Detect which cell encompasses the target text, then output its (x, y) center coordinate. 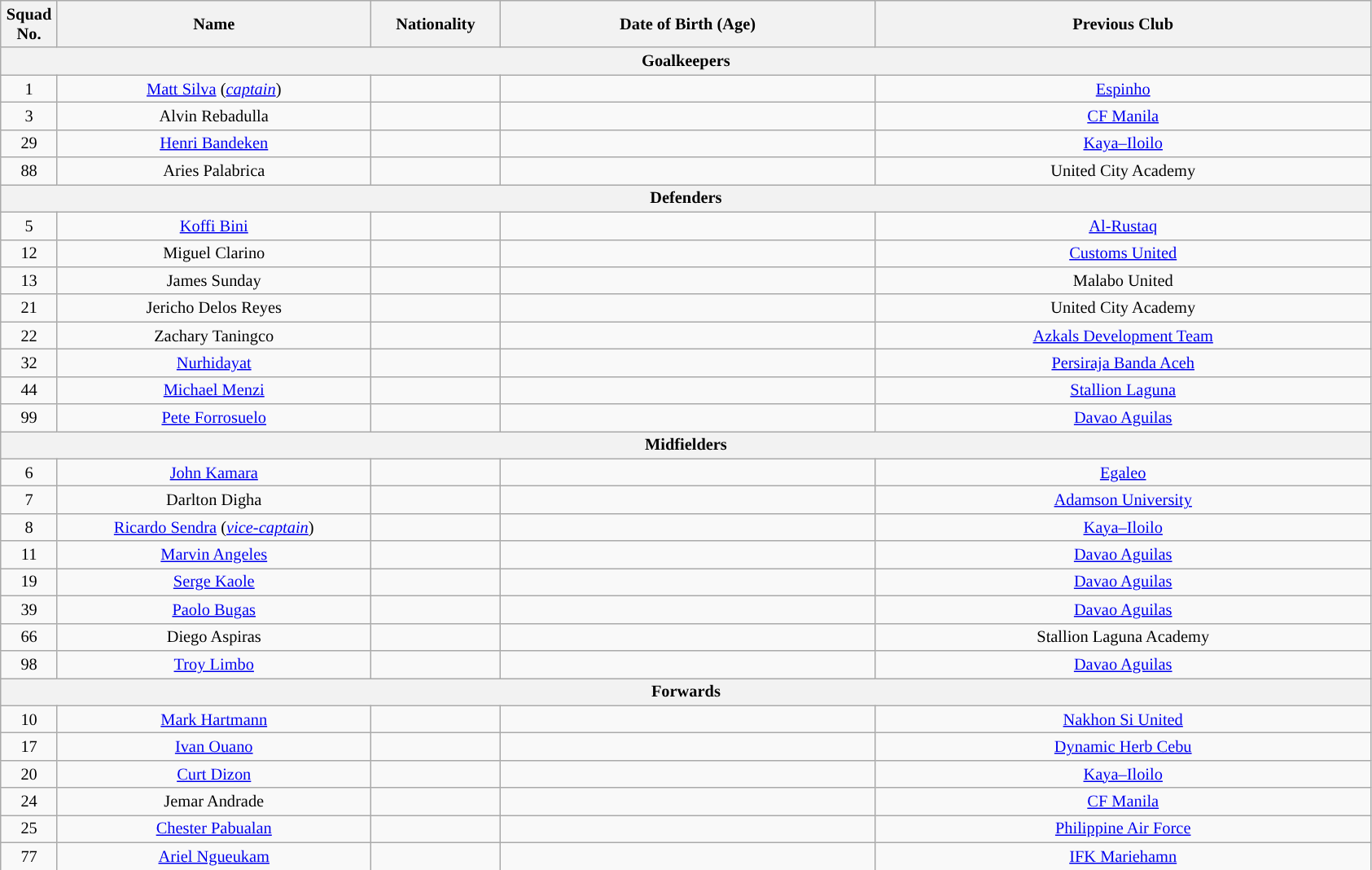
Miguel Clarino (213, 253)
10 (29, 719)
Defenders (686, 198)
Philippine Air Force (1123, 828)
Paolo Bugas (213, 609)
Name (213, 24)
Pete Forrosuelo (213, 418)
IFK Mariehamn (1123, 856)
Alvin Rebadulla (213, 116)
John Kamara (213, 472)
66 (29, 637)
29 (29, 143)
24 (29, 802)
James Sunday (213, 280)
Aries Palabrica (213, 171)
19 (29, 582)
7 (29, 499)
6 (29, 472)
Nationality (436, 24)
25 (29, 828)
8 (29, 527)
13 (29, 280)
17 (29, 746)
Goalkeepers (686, 61)
Serge Kaole (213, 582)
Egaleo (1123, 472)
Diego Aspiras (213, 637)
22 (29, 336)
Henri Bandeken (213, 143)
Troy Limbo (213, 664)
99 (29, 418)
Ariel Ngueukam (213, 856)
Marvin Angeles (213, 555)
88 (29, 171)
Matt Silva (captain) (213, 89)
Koffi Bini (213, 226)
Squad No. (29, 24)
Stallion Laguna (1123, 390)
Espinho (1123, 89)
21 (29, 308)
Nurhidayat (213, 362)
44 (29, 390)
Malabo United (1123, 280)
11 (29, 555)
Midfielders (686, 445)
77 (29, 856)
3 (29, 116)
Adamson University (1123, 499)
32 (29, 362)
12 (29, 253)
Darlton Digha (213, 499)
98 (29, 664)
Dynamic Herb Cebu (1123, 746)
Persiraja Banda Aceh (1123, 362)
5 (29, 226)
Stallion Laguna Academy (1123, 637)
Azkals Development Team (1123, 336)
20 (29, 774)
Mark Hartmann (213, 719)
Jericho Delos Reyes (213, 308)
Zachary Taningco (213, 336)
Date of Birth (Age) (688, 24)
Chester Pabualan (213, 828)
Curt Dizon (213, 774)
39 (29, 609)
Al-Rustaq (1123, 226)
Nakhon Si United (1123, 719)
Ivan Ouano (213, 746)
Customs United (1123, 253)
Previous Club (1123, 24)
Michael Menzi (213, 390)
1 (29, 89)
Forwards (686, 692)
Ricardo Sendra (vice-captain) (213, 527)
Jemar Andrade (213, 802)
